Return [X, Y] of the center of cell containing provided text 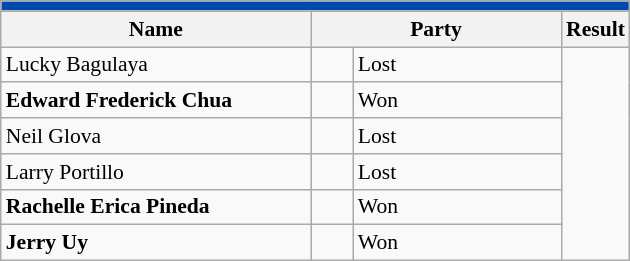
Lucky Bagulaya [156, 65]
Name [156, 29]
Edward Frederick Chua [156, 101]
Larry Portillo [156, 172]
Rachelle Erica Pineda [156, 207]
Result [596, 29]
Party [436, 29]
Neil Glova [156, 136]
Jerry Uy [156, 243]
